Scan for the cell matching the given text and deliver its (X, Y) coordinate at center. 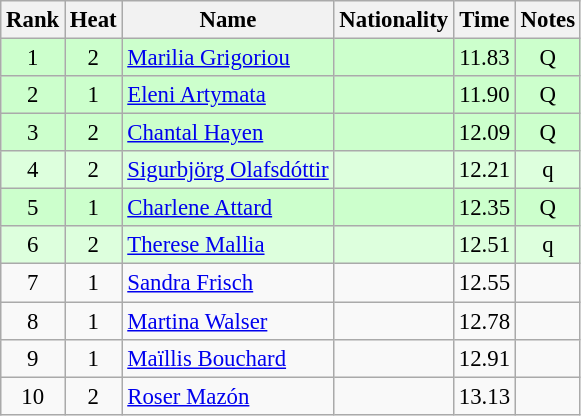
4 (33, 170)
6 (33, 245)
3 (33, 133)
5 (33, 208)
Roser Mazón (228, 396)
Sandra Frisch (228, 283)
Sigurbjörg Olafsdóttir (228, 170)
Chantal Hayen (228, 133)
Rank (33, 20)
8 (33, 321)
Name (228, 20)
Maïllis Bouchard (228, 358)
12.55 (484, 283)
Nationality (394, 20)
12.91 (484, 358)
Heat (94, 20)
Time (484, 20)
Martina Walser (228, 321)
12.09 (484, 133)
Notes (548, 20)
Marilia Grigoriou (228, 58)
12.51 (484, 245)
11.83 (484, 58)
12.78 (484, 321)
7 (33, 283)
12.21 (484, 170)
Eleni Artymata (228, 95)
9 (33, 358)
12.35 (484, 208)
13.13 (484, 396)
Therese Mallia (228, 245)
Charlene Attard (228, 208)
10 (33, 396)
11.90 (484, 95)
